Find where the given text appears and provide that cell's center as (x, y) coordinate. 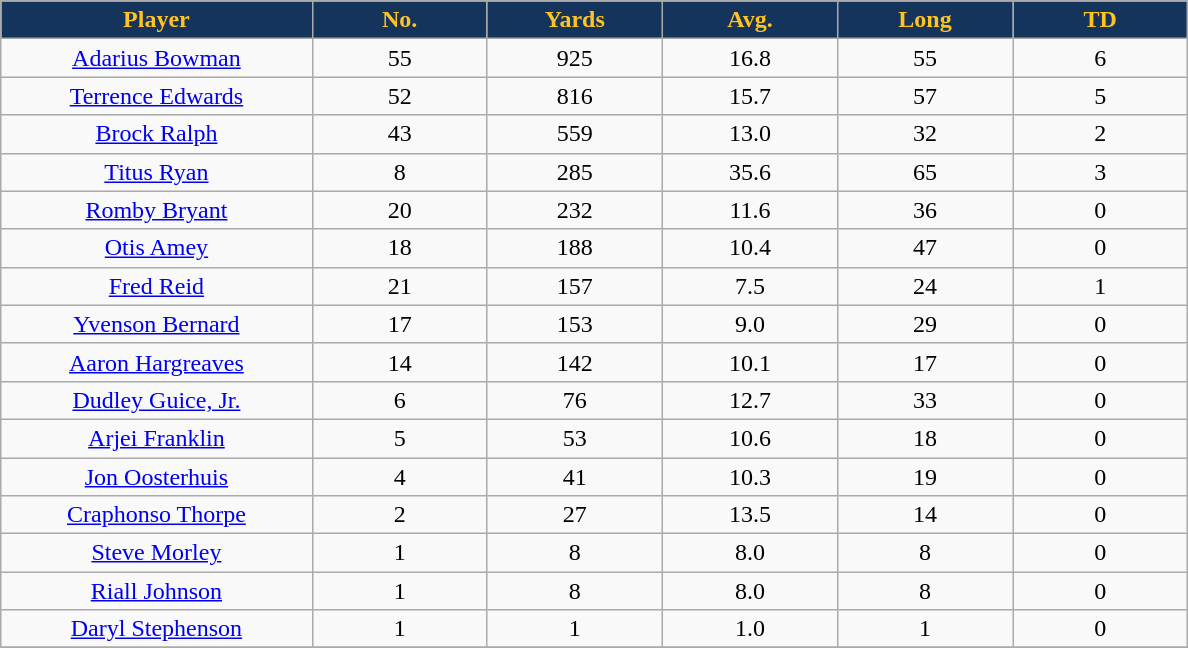
20 (400, 210)
Titus Ryan (156, 172)
Romby Bryant (156, 210)
Avg. (750, 20)
Steve Morley (156, 553)
Craphonso Thorpe (156, 515)
925 (574, 58)
142 (574, 362)
27 (574, 515)
7.5 (750, 286)
10.1 (750, 362)
153 (574, 324)
Dudley Guice, Jr. (156, 400)
Terrence Edwards (156, 96)
Player (156, 20)
41 (574, 477)
43 (400, 134)
19 (924, 477)
36 (924, 210)
Yvenson Bernard (156, 324)
Fred Reid (156, 286)
1.0 (750, 629)
559 (574, 134)
157 (574, 286)
13.5 (750, 515)
16.8 (750, 58)
29 (924, 324)
816 (574, 96)
35.6 (750, 172)
No. (400, 20)
47 (924, 248)
Aaron Hargreaves (156, 362)
11.6 (750, 210)
9.0 (750, 324)
Jon Oosterhuis (156, 477)
232 (574, 210)
24 (924, 286)
57 (924, 96)
Brock Ralph (156, 134)
285 (574, 172)
33 (924, 400)
21 (400, 286)
Long (924, 20)
32 (924, 134)
188 (574, 248)
Daryl Stephenson (156, 629)
Yards (574, 20)
52 (400, 96)
13.0 (750, 134)
65 (924, 172)
Riall Johnson (156, 591)
TD (1100, 20)
10.6 (750, 438)
10.4 (750, 248)
Arjei Franklin (156, 438)
53 (574, 438)
Adarius Bowman (156, 58)
15.7 (750, 96)
Otis Amey (156, 248)
76 (574, 400)
10.3 (750, 477)
12.7 (750, 400)
4 (400, 477)
3 (1100, 172)
